Locate the cell with the specified text and output its (X, Y) center coordinate. 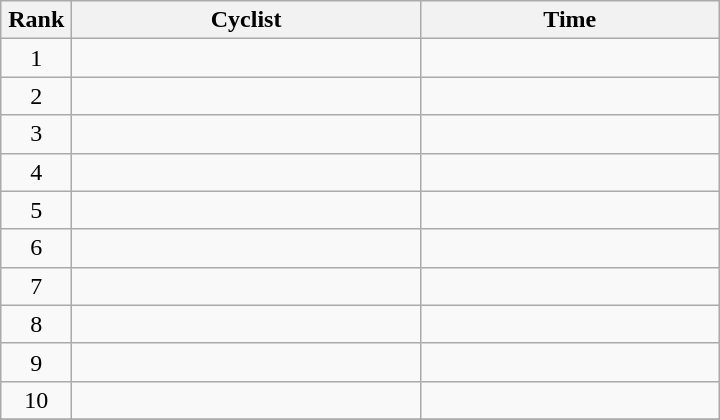
Rank (36, 20)
1 (36, 58)
8 (36, 324)
Time (570, 20)
10 (36, 400)
6 (36, 248)
2 (36, 96)
5 (36, 210)
Cyclist (246, 20)
9 (36, 362)
3 (36, 134)
7 (36, 286)
4 (36, 172)
